Capture the cell that displays the provided text and extract its (X, Y) central coordinate. 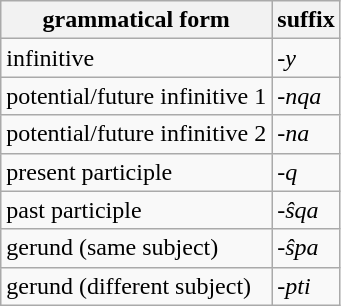
-pti (306, 286)
grammatical form (136, 20)
-y (306, 58)
-na (306, 134)
-ŝqa (306, 210)
present participle (136, 172)
gerund (same subject) (136, 248)
past participle (136, 210)
potential/future infinitive 1 (136, 96)
-ŝpa (306, 248)
potential/future infinitive 2 (136, 134)
suffix (306, 20)
-nqa (306, 96)
gerund (different subject) (136, 286)
infinitive (136, 58)
-q (306, 172)
